Return [X, Y] of the center of cell containing provided text 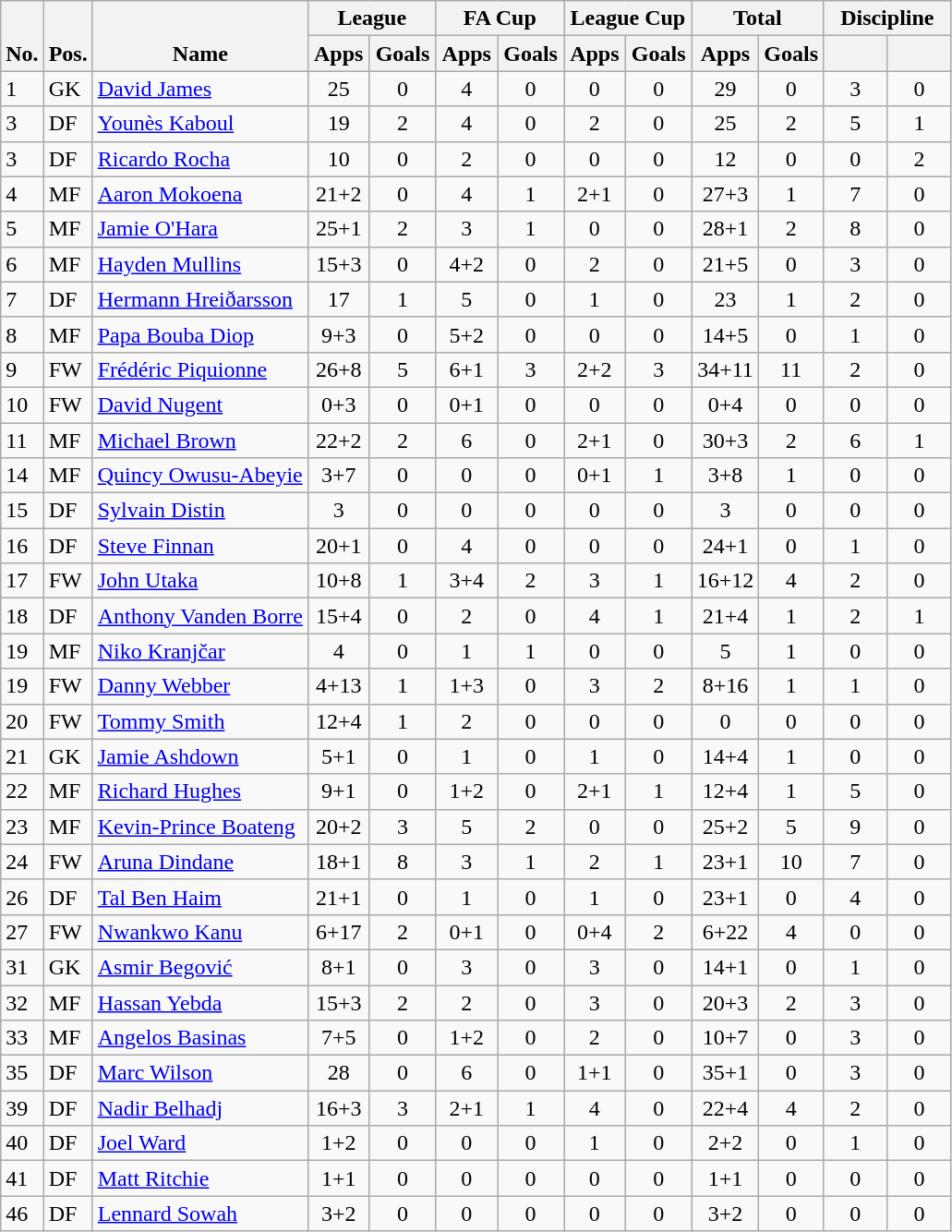
4+2 [467, 264]
Nadir Belhadj [199, 1108]
Quincy Owusu-Abeyie [199, 476]
29 [726, 89]
Hayden Mullins [199, 264]
6+17 [338, 932]
3+7 [338, 476]
FA Cup [500, 18]
10+7 [726, 1038]
24 [22, 862]
14+4 [726, 756]
32 [22, 1002]
No. [22, 36]
League Cup [628, 18]
18 [22, 616]
John Utaka [199, 581]
8+1 [338, 967]
20+3 [726, 1002]
7+5 [338, 1038]
Anthony Vanden Borre [199, 616]
20+1 [338, 546]
Marc Wilson [199, 1073]
Hermann Hreiðarsson [199, 299]
20+2 [338, 827]
25+2 [726, 827]
14+5 [726, 334]
21+4 [726, 616]
39 [22, 1108]
Tal Ben Haim [199, 897]
33 [22, 1038]
25+1 [338, 229]
Aaron Mokoena [199, 194]
26 [22, 897]
24+1 [726, 546]
Angelos Basinas [199, 1038]
9+3 [338, 334]
28 [338, 1073]
40 [22, 1143]
6+1 [467, 369]
21 [22, 756]
Papa Bouba Diop [199, 334]
9+1 [338, 791]
46 [22, 1214]
Discipline [888, 18]
Ricardo Rocha [199, 159]
16+12 [726, 581]
Joel Ward [199, 1143]
Steve Finnan [199, 546]
16 [22, 546]
20 [22, 721]
Kevin-Prince Boateng [199, 827]
Niko Kranjčar [199, 651]
15 [22, 511]
League [371, 18]
Jamie O'Hara [199, 229]
5+2 [467, 334]
3+8 [726, 476]
14 [22, 476]
Nwankwo Kanu [199, 932]
27 [22, 932]
34+11 [726, 369]
0+3 [338, 405]
12 [726, 159]
Danny Webber [199, 686]
Total [757, 18]
David Nugent [199, 405]
27+3 [726, 194]
Asmir Begović [199, 967]
Frédéric Piquionne [199, 369]
Tommy Smith [199, 721]
22+4 [726, 1108]
Michael Brown [199, 441]
Aruna Dindane [199, 862]
35+1 [726, 1073]
Lennard Sowah [199, 1214]
21+1 [338, 897]
3+4 [467, 581]
22+2 [338, 441]
Sylvain Distin [199, 511]
21+2 [338, 194]
Name [199, 36]
16+3 [338, 1108]
Richard Hughes [199, 791]
8+16 [726, 686]
Jamie Ashdown [199, 756]
14+1 [726, 967]
4+13 [338, 686]
1+3 [467, 686]
15+4 [338, 616]
5+1 [338, 756]
35 [22, 1073]
41 [22, 1178]
31 [22, 967]
6+22 [726, 932]
David James [199, 89]
Younès Kaboul [199, 124]
21+5 [726, 264]
18+1 [338, 862]
30+3 [726, 441]
Pos. [68, 36]
10+8 [338, 581]
26+8 [338, 369]
28+1 [726, 229]
Matt Ritchie [199, 1178]
Hassan Yebda [199, 1002]
22 [22, 791]
